Identify which cell holds the provided text, then report its [x, y] central coordinate. 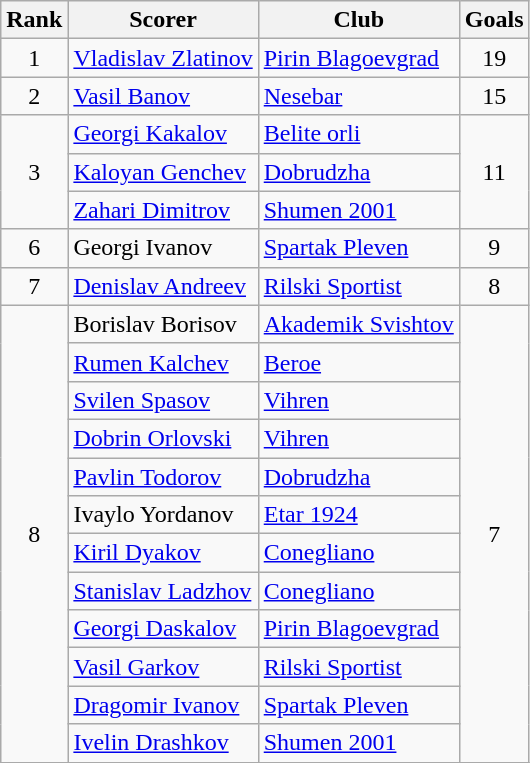
3 [34, 172]
Goals [494, 20]
Beroe [358, 362]
Denislav Andreev [163, 286]
Georgi Daskalov [163, 629]
Rumen Kalchev [163, 362]
Dobrin Orlovski [163, 438]
11 [494, 172]
Zahari Dimitrov [163, 210]
Georgi Kakalov [163, 134]
Scorer [163, 20]
19 [494, 58]
6 [34, 248]
Vasil Banov [163, 96]
Ivaylo Yordanov [163, 515]
Belite orli [358, 134]
Stanislav Ladzhov [163, 591]
Club [358, 20]
Nesebar [358, 96]
Pavlin Todorov [163, 477]
2 [34, 96]
Kaloyan Genchev [163, 172]
Rank [34, 20]
Ivelin Drashkov [163, 743]
15 [494, 96]
Akademik Svishtov [358, 324]
Vladislav Zlatinov [163, 58]
Dragomir Ivanov [163, 705]
Svilen Spasov [163, 400]
Georgi Ivanov [163, 248]
Kiril Dyakov [163, 553]
Vasil Garkov [163, 667]
1 [34, 58]
Borislav Borisov [163, 324]
9 [494, 248]
Etar 1924 [358, 515]
